Locate the cell with the specified text and output its [X, Y] center coordinate. 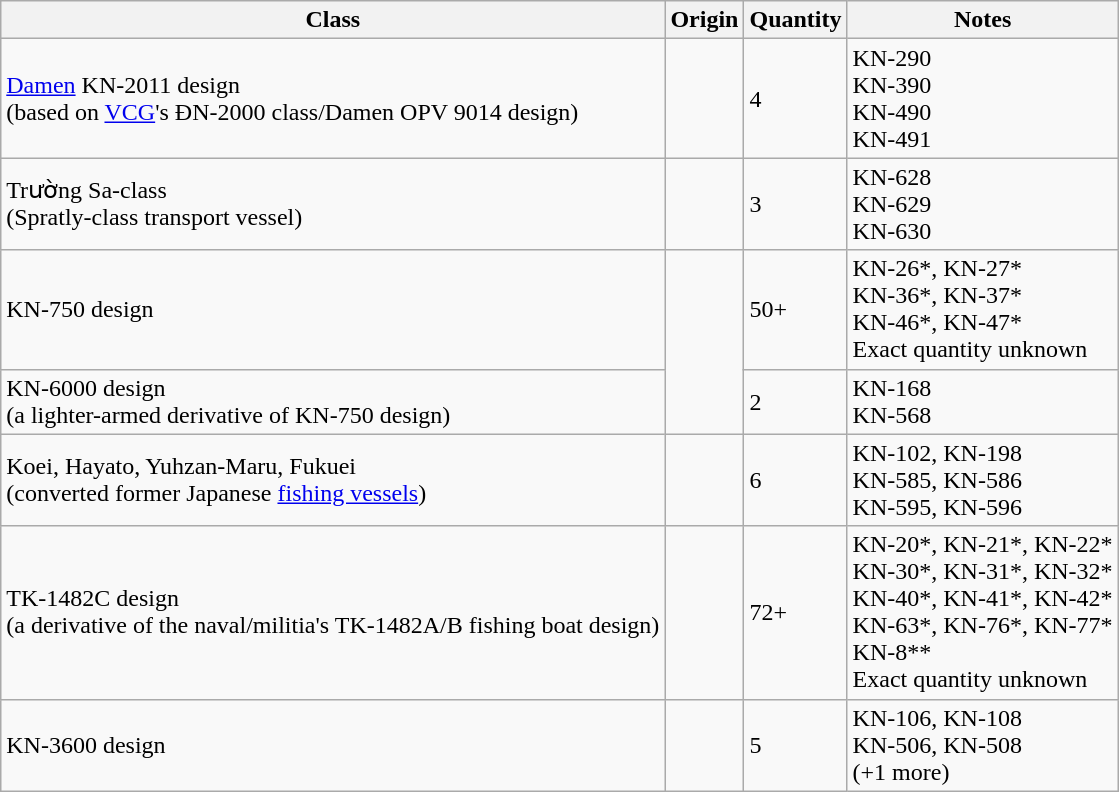
Damen KN-2011 design(based on VCG's ĐN-2000 class/Damen OPV 9014 design) [333, 98]
KN-290KN-390KN-490KN-491 [982, 98]
Quantity [796, 20]
KN-102, KN-198KN-585, KN-586KN-595, KN-596 [982, 480]
Koei, Hayato, Yuhzan-Maru, Fukuei(converted former Japanese fishing vessels) [333, 480]
50+ [796, 310]
Trường Sa-class(Spratly-class transport vessel) [333, 204]
Class [333, 20]
3 [796, 204]
KN-20*, KN-21*, KN-22*KN-30*, KN-31*, KN-32*KN-40*, KN-41*, KN-42*KN-63*, KN-76*, KN-77*KN-8**Exact quantity unknown [982, 612]
KN-26*, KN-27*KN-36*, KN-37*KN-46*, KN-47*Exact quantity unknown [982, 310]
Notes [982, 20]
Origin [704, 20]
KN-106, KN-108KN-506, KN-508(+1 more) [982, 745]
6 [796, 480]
4 [796, 98]
KN-168KN-568 [982, 402]
KN-6000 design(a lighter-armed derivative of KN-750 design) [333, 402]
5 [796, 745]
KN-628KN-629KN-630 [982, 204]
2 [796, 402]
72+ [796, 612]
TK-1482C design(a derivative of the naval/militia's TK-1482A/B fishing boat design) [333, 612]
KN-750 design [333, 310]
KN-3600 design [333, 745]
